Locate the cell with the specified text and output its [X, Y] center coordinate. 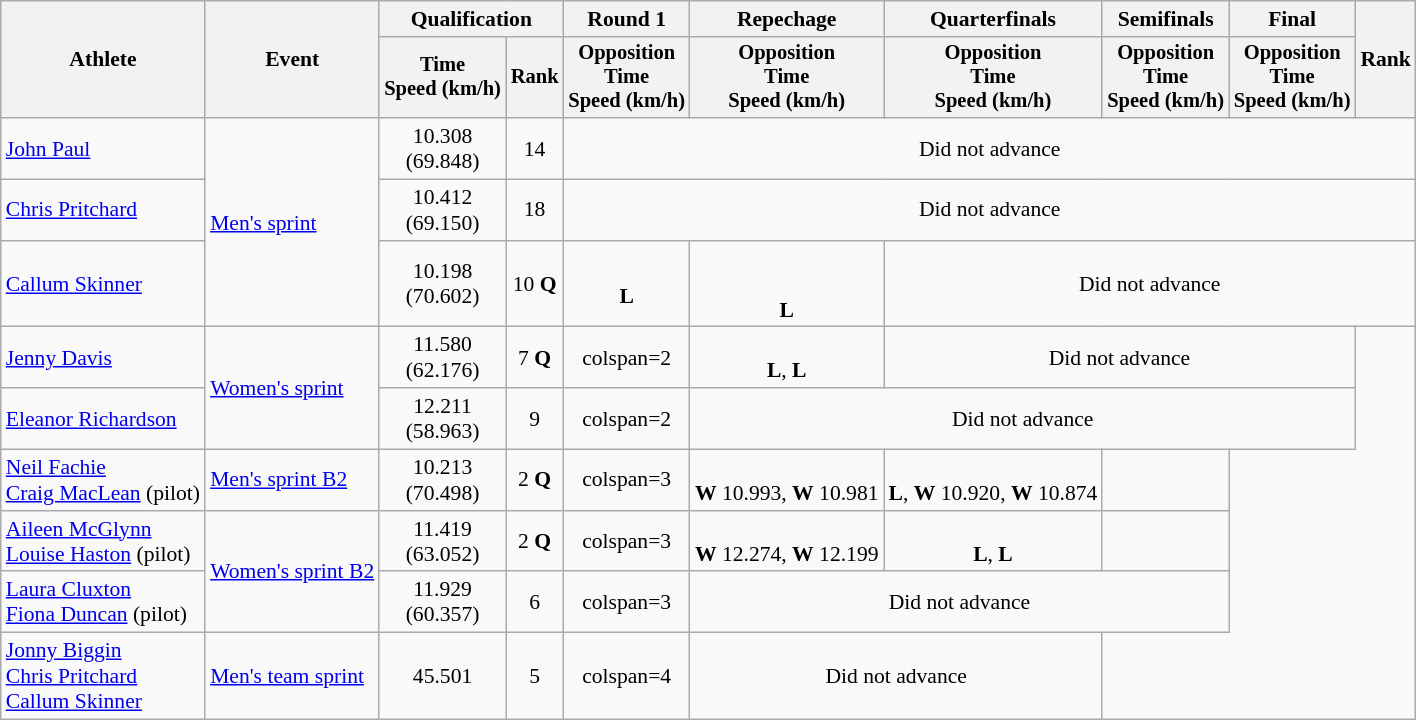
Quarterfinals [994, 19]
Event [292, 60]
Eleanor Richardson [103, 418]
Laura CluxtonFiona Duncan (pilot) [103, 602]
45.501 [442, 676]
TimeSpeed (km/h) [442, 78]
Men's team sprint [292, 676]
18 [535, 210]
Men's sprint [292, 222]
9 [535, 418]
colspan=4 [626, 676]
John Paul [103, 148]
10 Q [535, 284]
W 12.274, W 12.199 [787, 542]
Final [1292, 19]
5 [535, 676]
W 10.993, W 10.981 [787, 480]
7 Q [535, 358]
Women's sprint [292, 388]
11.580(62.176) [442, 358]
Chris Pritchard [103, 210]
Jenny Davis [103, 358]
Repechage [787, 19]
Jonny BigginChris PritchardCallum Skinner [103, 676]
10.213(70.498) [442, 480]
Neil FachieCraig MacLean (pilot) [103, 480]
Men's sprint B2 [292, 480]
11.419(63.052) [442, 542]
10.412(69.150) [442, 210]
Qualification [471, 19]
Semifinals [1166, 19]
Women's sprint B2 [292, 572]
Round 1 [626, 19]
Callum Skinner [103, 284]
L, W 10.920, W 10.874 [994, 480]
Aileen McGlynnLouise Haston (pilot) [103, 542]
14 [535, 148]
10.198(70.602) [442, 284]
12.211(58.963) [442, 418]
11.929(60.357) [442, 602]
Athlete [103, 60]
6 [535, 602]
10.308(69.848) [442, 148]
